Pinpoint the cell where the given text exists, returning its [X, Y] midpoint coordinate. 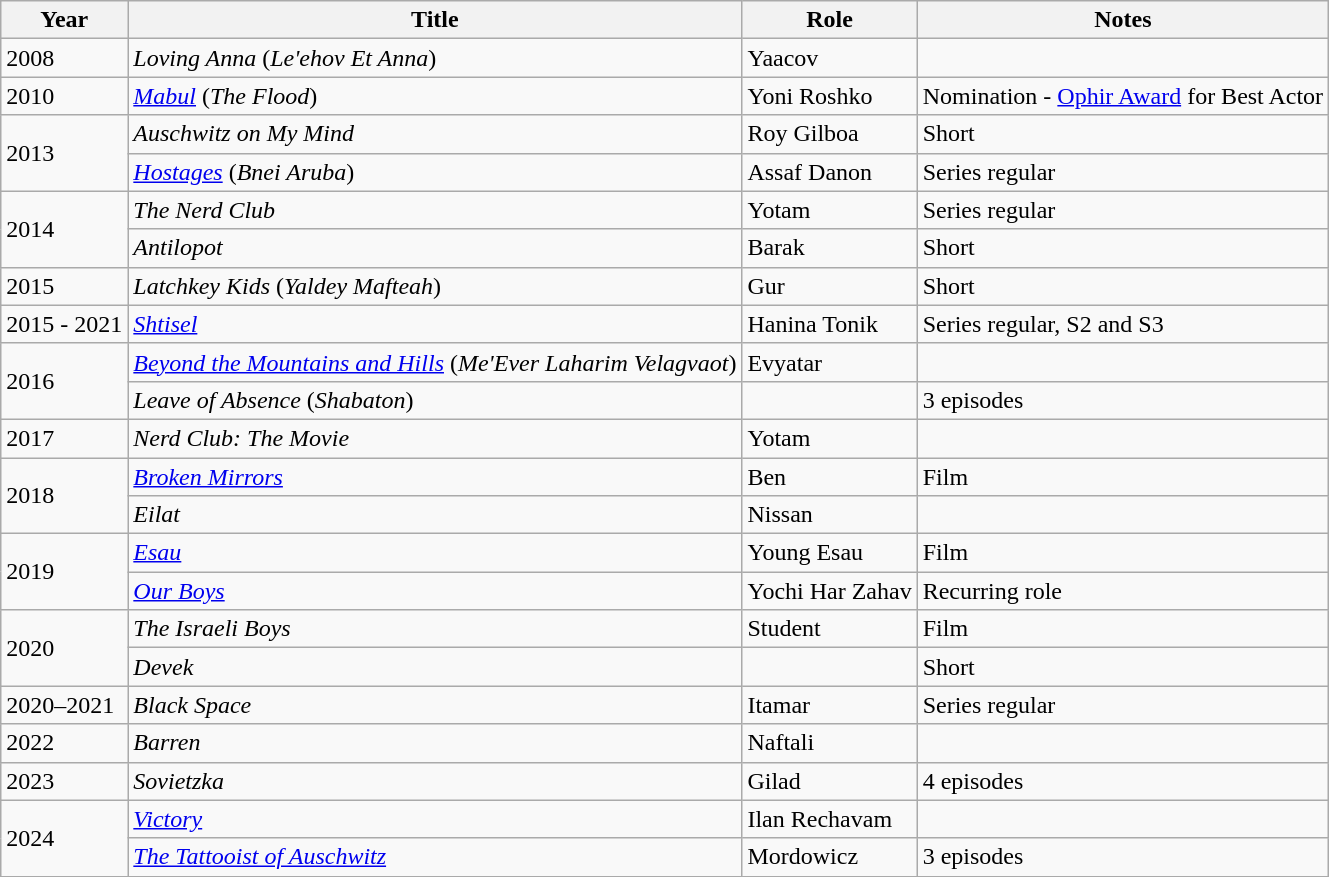
Hanina Tonik [830, 324]
Beyond the Mountains and Hills (Me'Ever Laharim Velagvaot) [435, 362]
2016 [64, 381]
Year [64, 20]
Student [830, 629]
Mordowicz [830, 857]
Loving Anna (Le'ehov Et Anna) [435, 58]
4 episodes [1122, 781]
Barren [435, 743]
Naftali [830, 743]
The Tattooist of Auschwitz [435, 857]
2019 [64, 572]
2015 [64, 286]
Hostages (Bnei Aruba) [435, 172]
Black Space [435, 705]
2024 [64, 838]
2023 [64, 781]
Ben [830, 477]
Our Boys [435, 591]
Leave of Absence (Shabaton) [435, 400]
Broken Mirrors [435, 477]
Shtisel [435, 324]
Assaf Danon [830, 172]
2008 [64, 58]
Evyatar [830, 362]
Yaacov [830, 58]
Victory [435, 819]
Nomination - Ophir Award for Best Actor [1122, 96]
2018 [64, 496]
Antilopot [435, 248]
2014 [64, 229]
2020 [64, 648]
Young Esau [830, 553]
Mabul (The Flood) [435, 96]
The Israeli Boys [435, 629]
Gur [830, 286]
Devek [435, 667]
2022 [64, 743]
Series regular, S2 and S3 [1122, 324]
Ilan Rechavam [830, 819]
Barak [830, 248]
2013 [64, 153]
2015 - 2021 [64, 324]
Gilad [830, 781]
Sovietzka [435, 781]
Title [435, 20]
2010 [64, 96]
Eilat [435, 515]
2017 [64, 438]
Latchkey Kids (Yaldey Mafteah) [435, 286]
Role [830, 20]
Nissan [830, 515]
The Nerd Club [435, 210]
Auschwitz on My Mind [435, 134]
Yochi Har Zahav [830, 591]
Esau [435, 553]
Notes [1122, 20]
2020–2021 [64, 705]
Itamar [830, 705]
Nerd Club: The Movie [435, 438]
Recurring role [1122, 591]
Roy Gilboa [830, 134]
Yoni Roshko [830, 96]
